Return the [x, y] coordinate for the center point of the cell that contains the specified text.  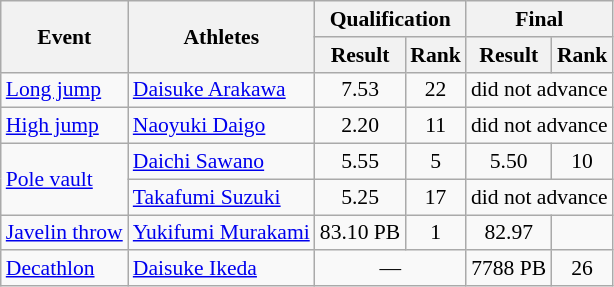
Naoyuki Daigo [222, 126]
Decathlon [64, 269]
10 [582, 162]
5.50 [509, 162]
Pole vault [64, 180]
Event [64, 36]
22 [436, 90]
1 [436, 233]
26 [582, 269]
5.55 [360, 162]
High jump [64, 126]
Daisuke Arakawa [222, 90]
5 [436, 162]
5.25 [360, 197]
2.20 [360, 126]
Athletes [222, 36]
Takafumi Suzuki [222, 197]
Daichi Sawano [222, 162]
Final [540, 19]
Qualification [390, 19]
11 [436, 126]
17 [436, 197]
82.97 [509, 233]
7.53 [360, 90]
83.10 PB [360, 233]
Daisuke Ikeda [222, 269]
Javelin throw [64, 233]
Yukifumi Murakami [222, 233]
7788 PB [509, 269]
Long jump [64, 90]
— [390, 269]
